Scan for the cell matching the given text and deliver its (x, y) coordinate at center. 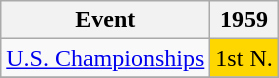
U.S. Championships (106, 58)
1959 (244, 20)
Event (106, 20)
1st N. (244, 58)
